Return [X, Y] of the center of cell containing provided text 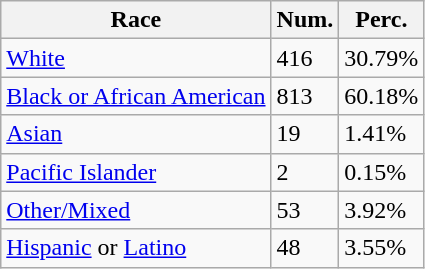
813 [305, 96]
Perc. [382, 20]
0.15% [382, 172]
Pacific Islander [136, 172]
Other/Mixed [136, 210]
19 [305, 134]
60.18% [382, 96]
53 [305, 210]
White [136, 58]
Num. [305, 20]
Race [136, 20]
2 [305, 172]
30.79% [382, 58]
1.41% [382, 134]
48 [305, 248]
Hispanic or Latino [136, 248]
3.92% [382, 210]
Black or African American [136, 96]
3.55% [382, 248]
Asian [136, 134]
416 [305, 58]
